Provide the (X, Y) coordinate of the cell's center where the given text is located.  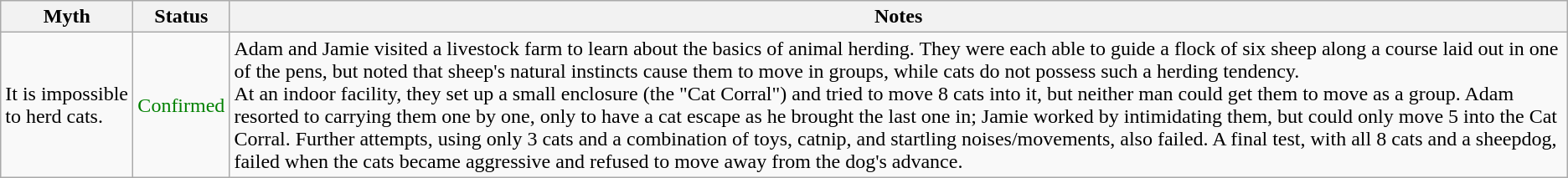
Notes (898, 17)
Confirmed (181, 105)
It is impossible to herd cats. (67, 105)
Status (181, 17)
Myth (67, 17)
